Detect which cell encompasses the target text, then output its (X, Y) center coordinate. 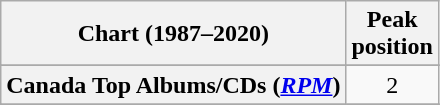
Chart (1987–2020) (174, 34)
Peakposition (392, 34)
2 (392, 85)
Canada Top Albums/CDs (RPM) (174, 85)
